For the text-containing cell, return its midpoint in (x, y) coordinate format. 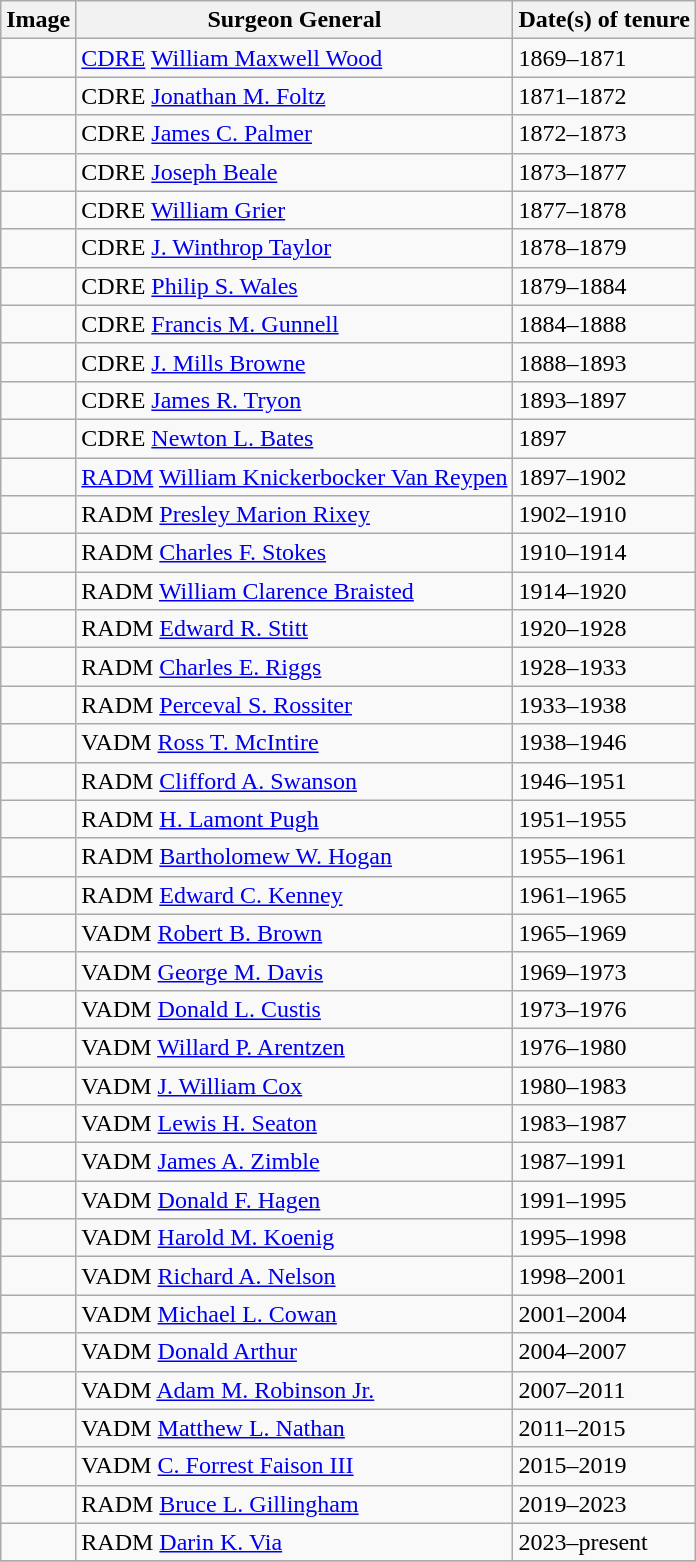
RADM Bartholomew W. Hogan (294, 857)
2019–2023 (604, 1504)
VADM Donald L. Custis (294, 1009)
1983–1987 (604, 1124)
1965–1969 (604, 933)
CDRE Newton L. Bates (294, 438)
1991–1995 (604, 1200)
RADM William Knickerbocker Van Reypen (294, 477)
VADM Richard A. Nelson (294, 1276)
RADM Bruce L. Gillingham (294, 1504)
1928–1933 (604, 667)
RADM Edward R. Stitt (294, 629)
CDRE James R. Tryon (294, 400)
1872–1873 (604, 134)
CDRE William Grier (294, 210)
RADM Presley Marion Rixey (294, 515)
CDRE J. Mills Browne (294, 362)
VADM J. William Cox (294, 1085)
1878–1879 (604, 248)
CDRE James C. Palmer (294, 134)
2004–2007 (604, 1352)
VADM Donald F. Hagen (294, 1200)
RADM Darin K. Via (294, 1542)
1910–1914 (604, 553)
VADM Lewis H. Seaton (294, 1124)
2023–present (604, 1542)
1998–2001 (604, 1276)
1933–1938 (604, 705)
CDRE Francis M. Gunnell (294, 324)
VADM Robert B. Brown (294, 933)
RADM Charles E. Riggs (294, 667)
2001–2004 (604, 1314)
1976–1980 (604, 1047)
VADM Matthew L. Nathan (294, 1428)
CDRE Joseph Beale (294, 172)
VADM C. Forrest Faison III (294, 1466)
VADM Michael L. Cowan (294, 1314)
2007–2011 (604, 1390)
RADM Clifford A. Swanson (294, 781)
Image (38, 20)
1879–1884 (604, 286)
RADM William Clarence Braisted (294, 591)
RADM Perceval S. Rossiter (294, 705)
1969–1973 (604, 971)
VADM Harold M. Koenig (294, 1238)
RADM Edward C. Kenney (294, 895)
1987–1991 (604, 1162)
1897 (604, 438)
1995–1998 (604, 1238)
VADM George M. Davis (294, 971)
Surgeon General (294, 20)
1938–1946 (604, 743)
VADM Willard P. Arentzen (294, 1047)
1980–1983 (604, 1085)
2011–2015 (604, 1428)
2015–2019 (604, 1466)
1888–1893 (604, 362)
VADM Donald Arthur (294, 1352)
VADM Adam M. Robinson Jr. (294, 1390)
VADM James A. Zimble (294, 1162)
RADM Charles F. Stokes (294, 553)
1920–1928 (604, 629)
CDRE Jonathan M. Foltz (294, 96)
CDRE William Maxwell Wood (294, 58)
1893–1897 (604, 400)
1955–1961 (604, 857)
1914–1920 (604, 591)
1946–1951 (604, 781)
1951–1955 (604, 819)
VADM Ross T. McIntire (294, 743)
1871–1872 (604, 96)
1973–1976 (604, 1009)
1873–1877 (604, 172)
Date(s) of tenure (604, 20)
1884–1888 (604, 324)
RADM H. Lamont Pugh (294, 819)
CDRE J. Winthrop Taylor (294, 248)
1869–1871 (604, 58)
1897–1902 (604, 477)
CDRE Philip S. Wales (294, 286)
1877–1878 (604, 210)
1902–1910 (604, 515)
1961–1965 (604, 895)
